Extract the [x, y] coordinate from the center of the cell holding the provided text.  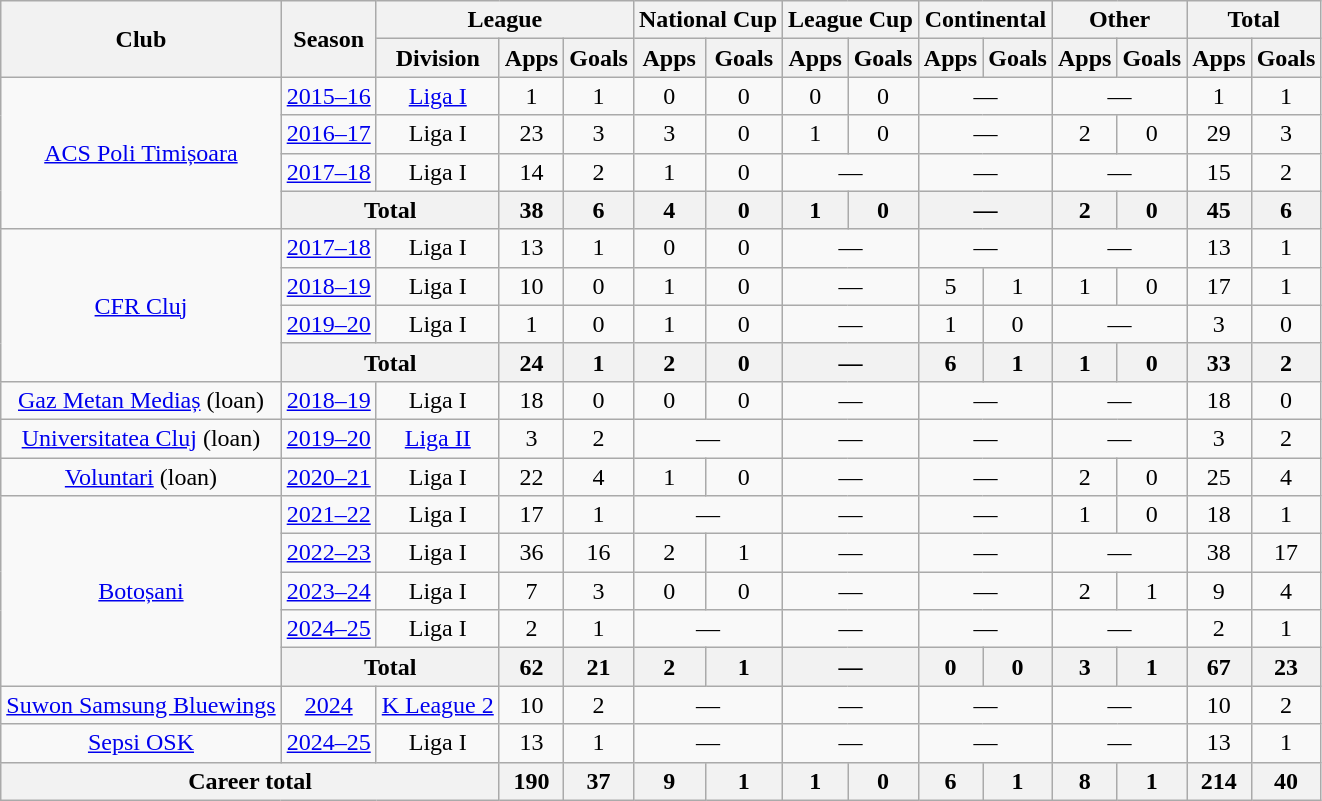
45 [1219, 210]
37 [599, 781]
190 [531, 781]
2016–17 [328, 134]
Club [141, 39]
Liga II [438, 438]
Suwon Samsung Bluewings [141, 705]
Voluntari (loan) [141, 477]
14 [531, 172]
Career total [250, 781]
Botoșani [141, 591]
22 [531, 477]
8 [1084, 781]
16 [599, 553]
ACS Poli Timișoara [141, 153]
2015–16 [328, 96]
24 [531, 362]
21 [599, 667]
40 [1286, 781]
League Cup [851, 20]
CFR Cluj [141, 305]
36 [531, 553]
15 [1219, 172]
67 [1219, 667]
Gaz Metan Mediaș (loan) [141, 400]
Season [328, 39]
33 [1219, 362]
Sepsi OSK [141, 743]
25 [1219, 477]
League [504, 20]
29 [1219, 134]
7 [531, 591]
214 [1219, 781]
2024 [328, 705]
2022–23 [328, 553]
K League 2 [438, 705]
2021–22 [328, 515]
Other [1119, 20]
2023–24 [328, 591]
Universitatea Cluj (loan) [141, 438]
2020–21 [328, 477]
5 [950, 286]
Division [438, 58]
National Cup [708, 20]
62 [531, 667]
Continental [985, 20]
